Pinpoint the cell where the given text exists, returning its [X, Y] midpoint coordinate. 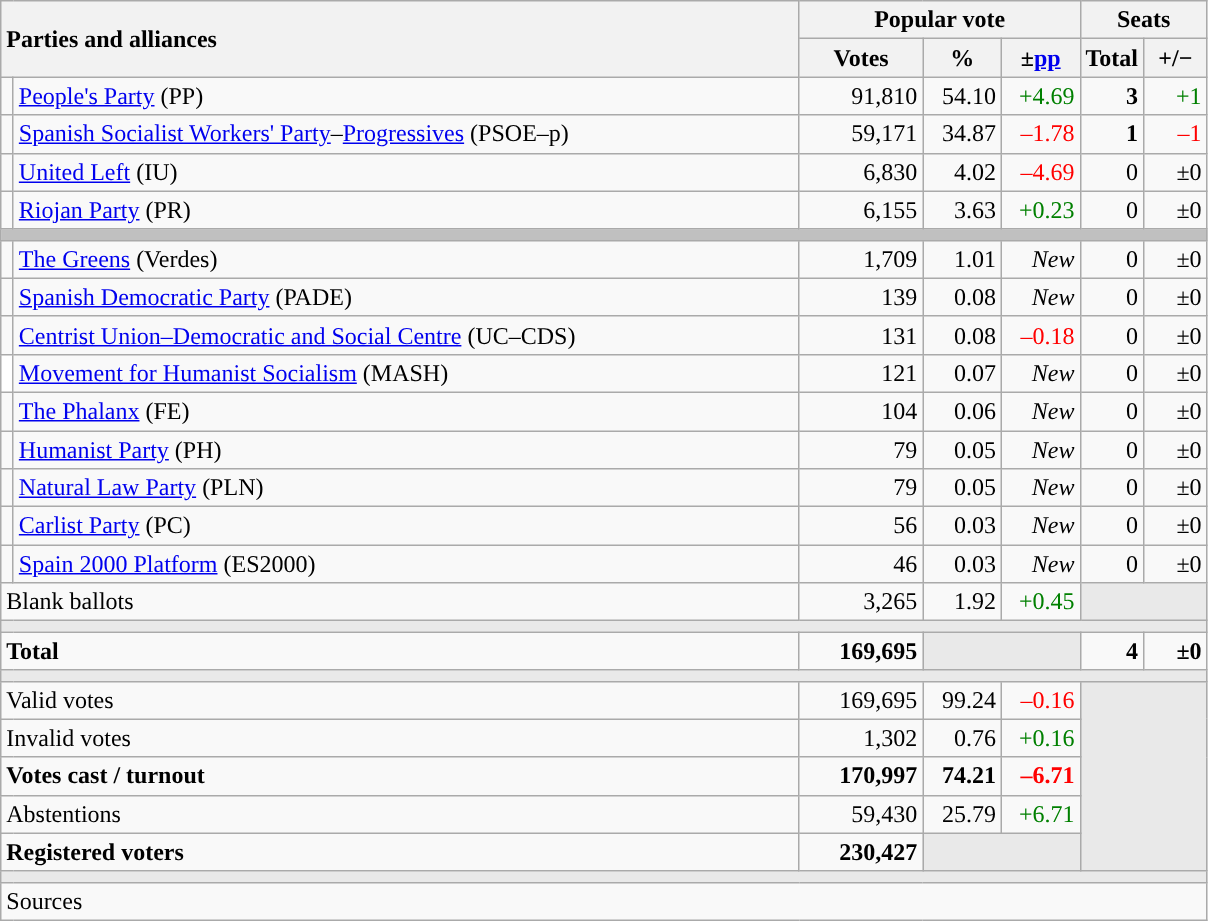
The Greens (Verdes) [406, 259]
91,810 [861, 96]
Humanist Party (PH) [406, 449]
1 [1112, 134]
% [962, 58]
59,171 [861, 134]
Valid votes [400, 700]
±pp [1040, 58]
+6.71 [1040, 814]
–0.18 [1040, 335]
Parties and alliances [400, 39]
Sources [604, 901]
Popular vote [940, 20]
4 [1112, 651]
3.63 [962, 210]
104 [861, 411]
Votes cast / turnout [400, 776]
Carlist Party (PC) [406, 526]
+0.16 [1040, 738]
Registered voters [400, 852]
Centrist Union–Democratic and Social Centre (UC–CDS) [406, 335]
United Left (IU) [406, 172]
1,709 [861, 259]
1.01 [962, 259]
+1 [1176, 96]
59,430 [861, 814]
74.21 [962, 776]
–1.78 [1040, 134]
Abstentions [400, 814]
People's Party (PP) [406, 96]
0.07 [962, 373]
99.24 [962, 700]
0.76 [962, 738]
0.06 [962, 411]
–4.69 [1040, 172]
Spain 2000 Platform (ES2000) [406, 564]
Blank ballots [400, 602]
1,302 [861, 738]
4.02 [962, 172]
Votes [861, 58]
Seats [1144, 20]
Movement for Humanist Socialism (MASH) [406, 373]
6,155 [861, 210]
Natural Law Party (PLN) [406, 488]
3 [1112, 96]
1.92 [962, 602]
139 [861, 297]
+0.23 [1040, 210]
46 [861, 564]
34.87 [962, 134]
+4.69 [1040, 96]
121 [861, 373]
56 [861, 526]
–6.71 [1040, 776]
25.79 [962, 814]
6,830 [861, 172]
+0.45 [1040, 602]
Invalid votes [400, 738]
54.10 [962, 96]
Riojan Party (PR) [406, 210]
230,427 [861, 852]
3,265 [861, 602]
The Phalanx (FE) [406, 411]
170,997 [861, 776]
131 [861, 335]
–1 [1176, 134]
Spanish Socialist Workers' Party–Progressives (PSOE–p) [406, 134]
–0.16 [1040, 700]
+/− [1176, 58]
Spanish Democratic Party (PADE) [406, 297]
